Detect which cell encompasses the target text, then output its (X, Y) center coordinate. 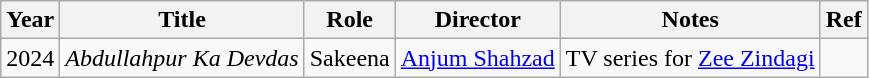
Sakeena (350, 58)
2024 (30, 58)
Director (478, 20)
Year (30, 20)
Notes (690, 20)
Anjum Shahzad (478, 58)
Role (350, 20)
Title (182, 20)
Ref (844, 20)
Abdullahpur Ka Devdas (182, 58)
TV series for Zee Zindagi (690, 58)
